Provide the [x, y] coordinate of the cell's center where the given text is located.  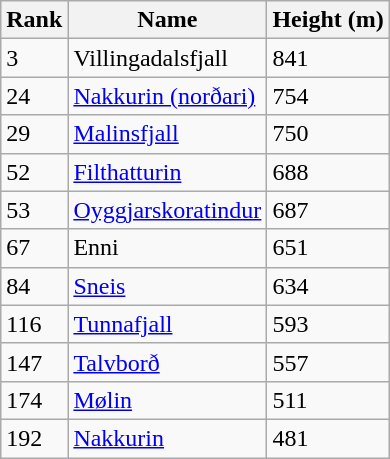
687 [328, 210]
Oyggjarskoratindur [168, 210]
Height (m) [328, 20]
481 [328, 438]
3 [34, 58]
192 [34, 438]
557 [328, 362]
Tunnafjall [168, 324]
634 [328, 286]
Filthatturin [168, 172]
84 [34, 286]
Malinsfjall [168, 134]
Talvborð [168, 362]
688 [328, 172]
Villingadalsfjall [168, 58]
Enni [168, 248]
147 [34, 362]
174 [34, 400]
29 [34, 134]
593 [328, 324]
53 [34, 210]
52 [34, 172]
116 [34, 324]
67 [34, 248]
651 [328, 248]
Nakkurin (norðari) [168, 96]
511 [328, 400]
754 [328, 96]
24 [34, 96]
Nakkurin [168, 438]
Rank [34, 20]
841 [328, 58]
Sneis [168, 286]
750 [328, 134]
Name [168, 20]
Mølin [168, 400]
